Locate the cell with the specified text and output its (X, Y) center coordinate. 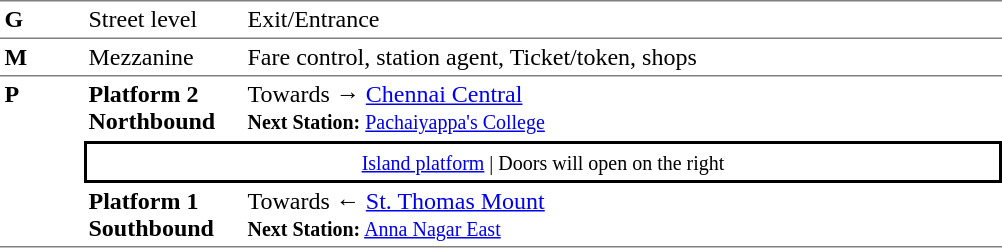
Street level (164, 20)
Platform 1Southbound (164, 215)
Mezzanine (164, 58)
Platform 2Northbound (164, 108)
Exit/Entrance (622, 20)
Fare control, station agent, Ticket/token, shops (622, 58)
P (42, 162)
Towards → Chennai CentralNext Station: Pachaiyappa's College (622, 108)
M (42, 58)
Island platform | Doors will open on the right (543, 162)
G (42, 20)
Towards ← St. Thomas MountNext Station: Anna Nagar East (622, 215)
